Output the (x, y) coordinate of the center of the cell containing the given text.  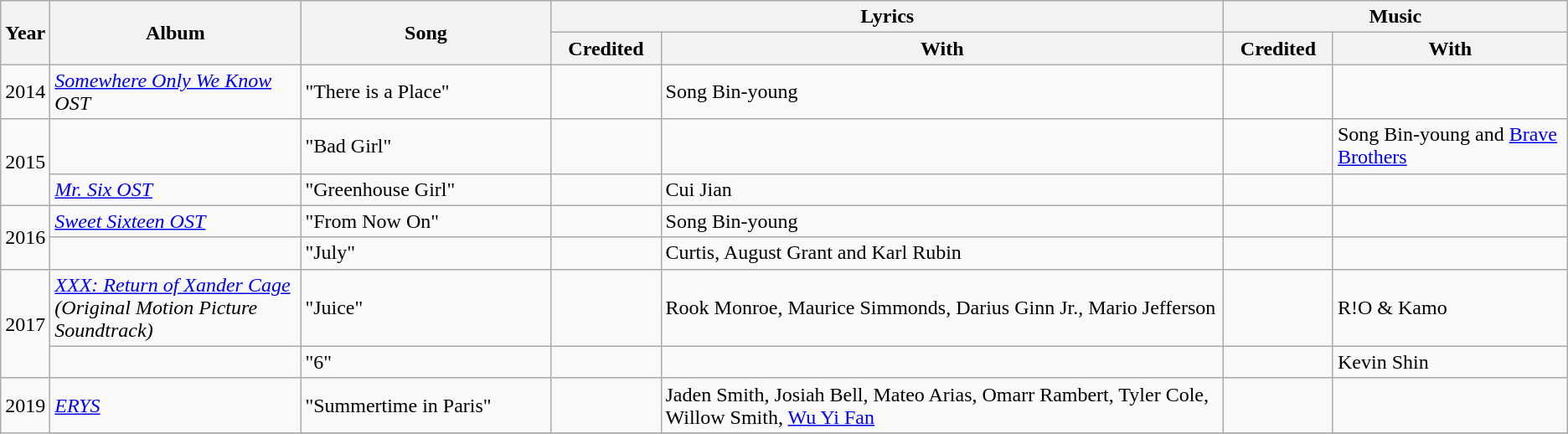
"Summertime in Paris" (426, 406)
Album (176, 33)
Somewhere Only We Know OST (176, 92)
Curtis, August Grant and Karl Rubin (941, 253)
Kevin Shin (1450, 362)
Year (25, 33)
2016 (25, 237)
Jaden Smith, Josiah Bell, Mateo Arias, Omarr Rambert, Tyler Cole, Willow Smith, Wu Yi Fan (941, 406)
2017 (25, 323)
"6" (426, 362)
ERYS (176, 406)
Sweet Sixteen OST (176, 221)
Music (1395, 17)
R!O & Kamo (1450, 307)
Song (426, 33)
"July" (426, 253)
2014 (25, 92)
2015 (25, 163)
Song Bin-young and Brave Brothers (1450, 146)
"Bad Girl" (426, 146)
Lyrics (887, 17)
"From Now On" (426, 221)
"Juice" (426, 307)
Rook Monroe, Maurice Simmonds, Darius Ginn Jr., Mario Jefferson (941, 307)
Cui Jian (941, 189)
XXX: Return of Xander Cage (Original Motion Picture Soundtrack) (176, 307)
Mr. Six OST (176, 189)
"There is a Place" (426, 92)
2019 (25, 406)
"Greenhouse Girl" (426, 189)
